Find where the given text appears and provide that cell's center as (X, Y) coordinate. 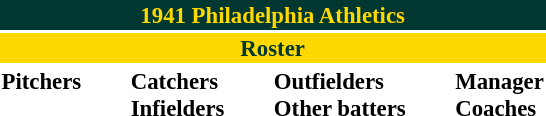
Roster (272, 48)
1941 Philadelphia Athletics (272, 15)
